Scan for the cell matching the given text and deliver its [x, y] coordinate at center. 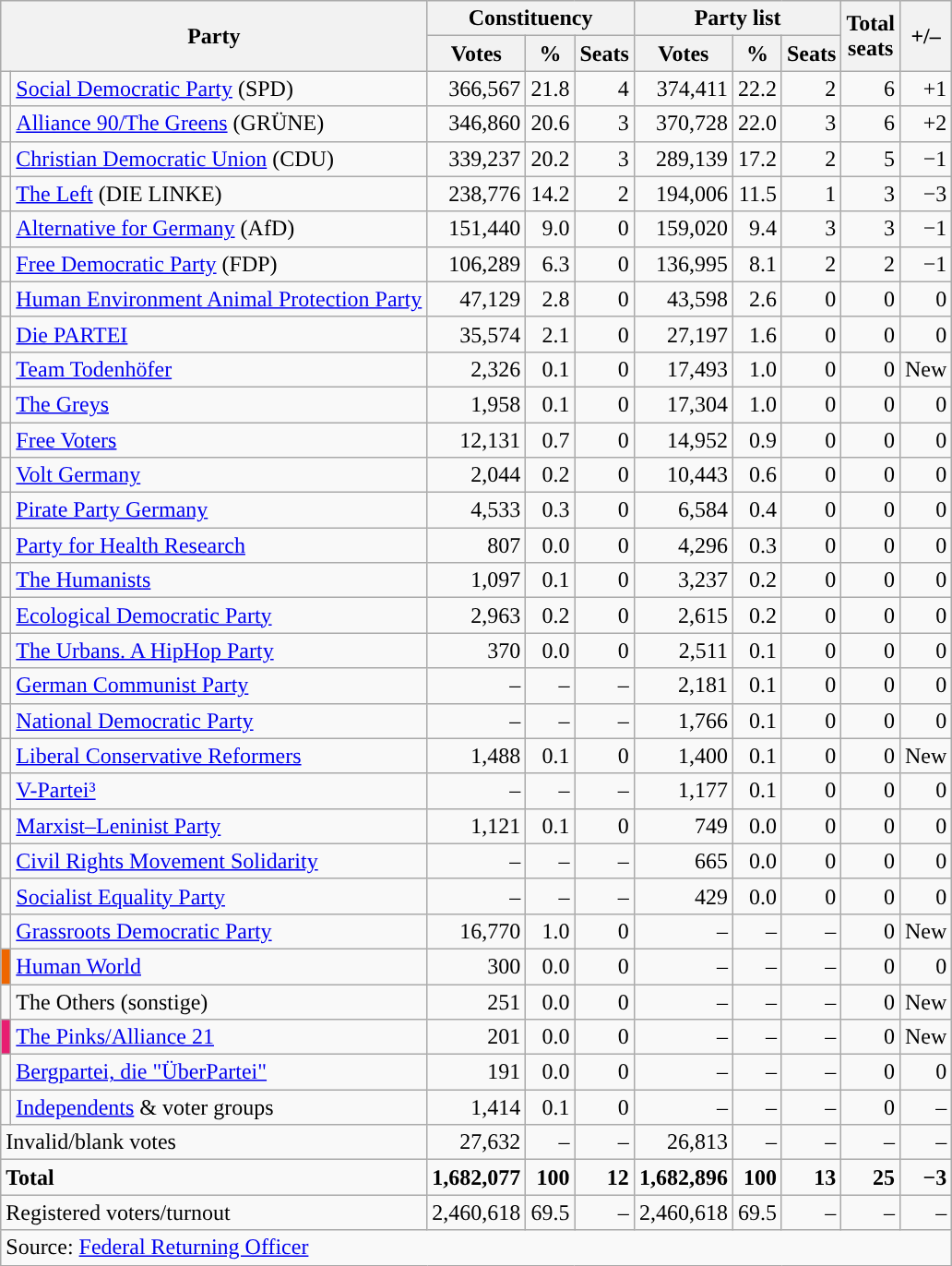
1,097 [476, 580]
238,776 [476, 194]
Party list [738, 18]
2,963 [476, 615]
339,237 [476, 159]
13 [811, 1177]
17.2 [756, 159]
43,598 [683, 299]
8.1 [756, 264]
6,584 [683, 510]
9.0 [550, 229]
Independents & voter groups [220, 1107]
289,139 [683, 159]
Socialist Equality Party [220, 896]
1,177 [683, 791]
Free Democratic Party (FDP) [220, 264]
Volt Germany [220, 475]
0.9 [756, 440]
0.4 [756, 510]
4,296 [683, 545]
Human World [220, 966]
Bergpartei, die "ÜberPartei" [220, 1072]
1,682,896 [683, 1177]
Constituency [531, 18]
665 [683, 861]
159,020 [683, 229]
2,044 [476, 475]
1,414 [476, 1107]
Party for Health Research [220, 545]
Ecological Democratic Party [220, 615]
Grassroots Democratic Party [220, 931]
Pirate Party Germany [220, 510]
The Humanists [220, 580]
1,488 [476, 756]
21.8 [550, 89]
The Others (sonstige) [220, 1001]
47,129 [476, 299]
1,682,077 [476, 1177]
374,411 [683, 89]
0.7 [550, 440]
Alliance 90/The Greens (GRÜNE) [220, 124]
5 [871, 159]
366,567 [476, 89]
27,632 [476, 1142]
6.3 [550, 264]
17,493 [683, 369]
Human Environment Animal Protection Party [220, 299]
11.5 [756, 194]
300 [476, 966]
2.8 [550, 299]
2.6 [756, 299]
1,121 [476, 826]
25 [871, 1177]
Source: Federal Returning Officer [476, 1248]
Party [214, 36]
Die PARTEI [220, 334]
27,197 [683, 334]
4,533 [476, 510]
17,304 [683, 404]
+/– [925, 36]
German Communist Party [220, 686]
12 [604, 1177]
251 [476, 1001]
136,995 [683, 264]
National Democratic Party [220, 721]
Invalid/blank votes [214, 1142]
Marxist–Leninist Party [220, 826]
9.4 [756, 229]
12,131 [476, 440]
3,237 [683, 580]
106,289 [476, 264]
1,766 [683, 721]
370 [476, 651]
Total [214, 1177]
194,006 [683, 194]
22.2 [756, 89]
346,860 [476, 124]
V-Partei³ [220, 791]
749 [683, 826]
The Urbans. A HipHop Party [220, 651]
+1 [925, 89]
151,440 [476, 229]
1 [811, 194]
22.0 [756, 124]
Totalseats [871, 36]
The Greys [220, 404]
Registered voters/turnout [214, 1212]
Alternative for Germany (AfD) [220, 229]
16,770 [476, 931]
807 [476, 545]
370,728 [683, 124]
0.6 [756, 475]
14.2 [550, 194]
2,326 [476, 369]
Free Voters [220, 440]
2,511 [683, 651]
1,400 [683, 756]
Liberal Conservative Reformers [220, 756]
1.6 [756, 334]
The Left (DIE LINKE) [220, 194]
10,443 [683, 475]
2,615 [683, 615]
20.6 [550, 124]
2,181 [683, 686]
20.2 [550, 159]
+2 [925, 124]
14,952 [683, 440]
26,813 [683, 1142]
Social Democratic Party (SPD) [220, 89]
Christian Democratic Union (CDU) [220, 159]
35,574 [476, 334]
201 [476, 1037]
429 [683, 896]
191 [476, 1072]
2.1 [550, 334]
1,958 [476, 404]
Team Todenhöfer [220, 369]
Civil Rights Movement Solidarity [220, 861]
The Pinks/Alliance 21 [220, 1037]
4 [604, 89]
